From the cell containing the given text, extract its center point as (x, y) coordinate. 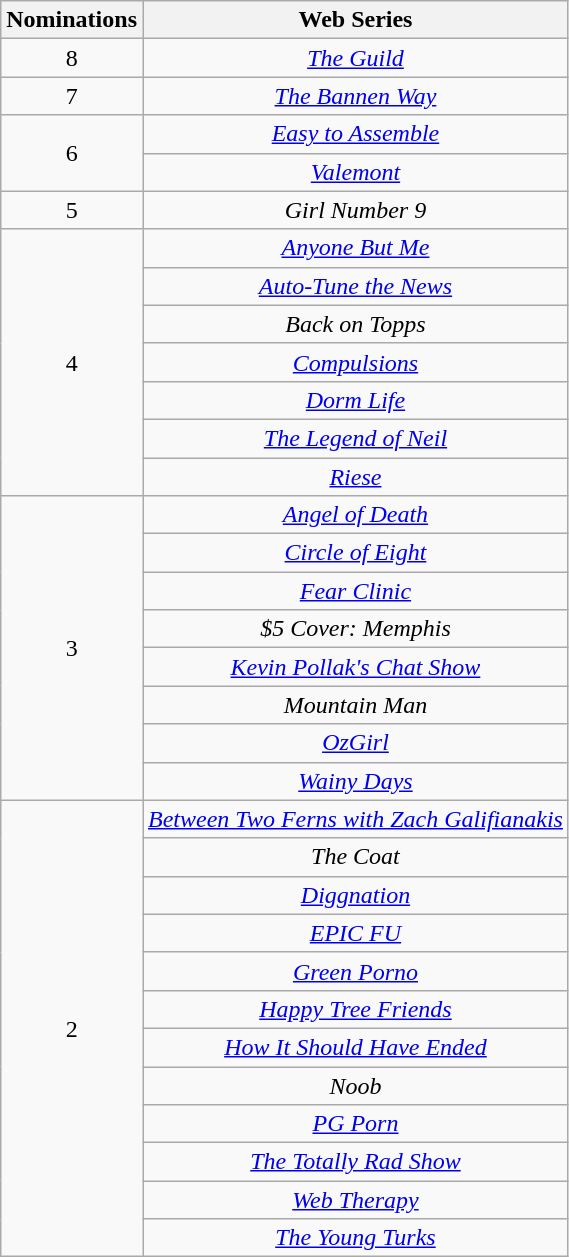
The Bannen Way (355, 96)
2 (72, 1028)
EPIC FU (355, 933)
Noob (355, 1085)
Back on Topps (355, 324)
Circle of Eight (355, 553)
Kevin Pollak's Chat Show (355, 667)
8 (72, 58)
3 (72, 648)
Between Two Ferns with Zach Galifianakis (355, 819)
The Legend of Neil (355, 438)
Auto-Tune the News (355, 286)
Web Therapy (355, 1200)
Angel of Death (355, 515)
Girl Number 9 (355, 210)
Mountain Man (355, 705)
PG Porn (355, 1124)
The Totally Rad Show (355, 1162)
Web Series (355, 20)
The Guild (355, 58)
Nominations (72, 20)
The Young Turks (355, 1238)
The Coat (355, 857)
6 (72, 153)
4 (72, 362)
Happy Tree Friends (355, 1009)
$5 Cover: Memphis (355, 629)
5 (72, 210)
How It Should Have Ended (355, 1047)
7 (72, 96)
Easy to Assemble (355, 134)
Diggnation (355, 895)
Fear Clinic (355, 591)
Anyone But Me (355, 248)
Compulsions (355, 362)
Dorm Life (355, 400)
Wainy Days (355, 781)
OzGirl (355, 743)
Valemont (355, 172)
Green Porno (355, 971)
Riese (355, 477)
